From the cell containing the given text, extract its center point as [X, Y] coordinate. 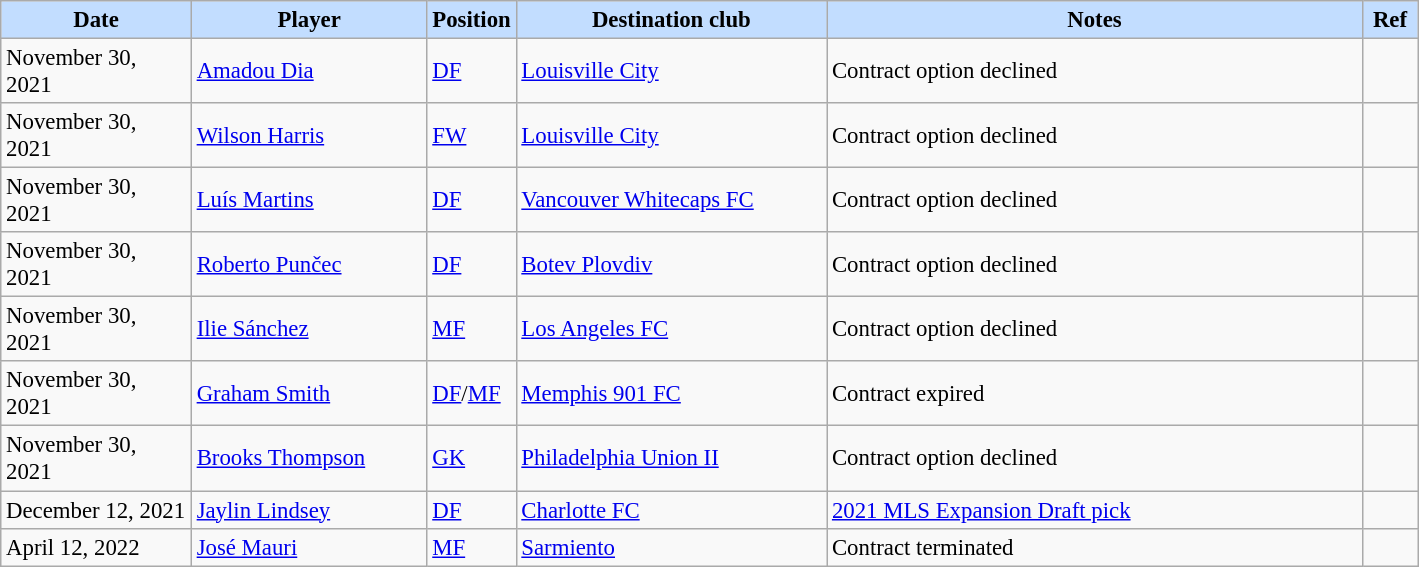
Contract expired [1095, 394]
Wilson Harris [309, 136]
Date [96, 20]
Charlotte FC [672, 510]
Los Angeles FC [672, 330]
Philadelphia Union II [672, 458]
Memphis 901 FC [672, 394]
Roberto Punčec [309, 264]
Sarmiento [672, 547]
Notes [1095, 20]
Jaylin Lindsey [309, 510]
GK [472, 458]
DF/MF [472, 394]
Player [309, 20]
José Mauri [309, 547]
Amadou Dia [309, 72]
December 12, 2021 [96, 510]
Contract terminated [1095, 547]
Brooks Thompson [309, 458]
Ref [1390, 20]
Luís Martins [309, 200]
Ilie Sánchez [309, 330]
Destination club [672, 20]
Vancouver Whitecaps FC [672, 200]
Graham Smith [309, 394]
FW [472, 136]
Position [472, 20]
April 12, 2022 [96, 547]
Botev Plovdiv [672, 264]
2021 MLS Expansion Draft pick [1095, 510]
